For the text-containing cell, return its midpoint in (x, y) coordinate format. 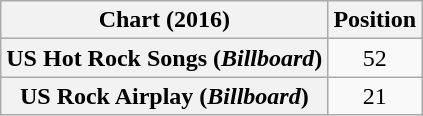
US Rock Airplay (Billboard) (164, 96)
Chart (2016) (164, 20)
US Hot Rock Songs (Billboard) (164, 58)
52 (375, 58)
21 (375, 96)
Position (375, 20)
